Return the (x, y) coordinate for the center point of the cell that contains the specified text.  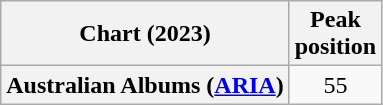
Australian Albums (ARIA) (145, 85)
Chart (2023) (145, 34)
55 (335, 85)
Peakposition (335, 34)
